Scan for the cell matching the given text and deliver its (X, Y) coordinate at center. 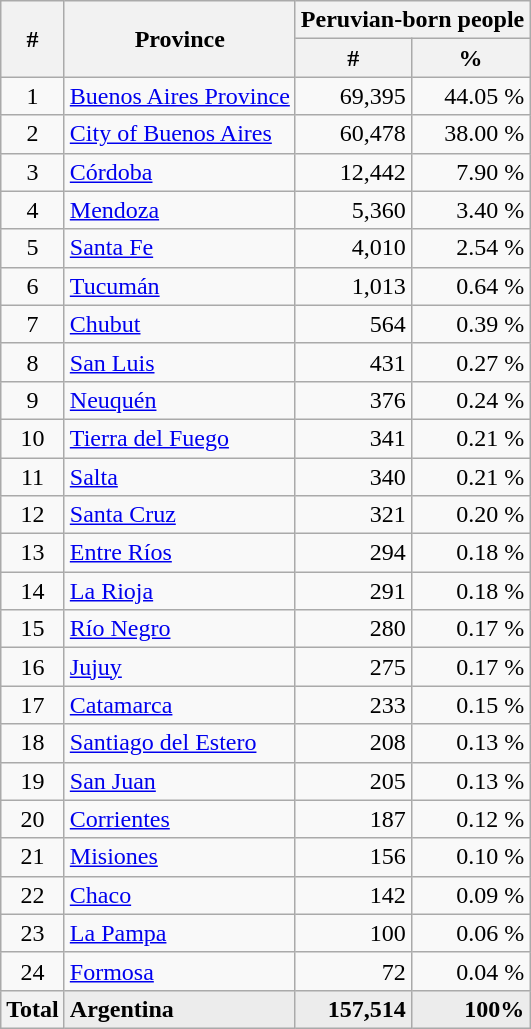
44.05 % (470, 96)
275 (353, 667)
Total (33, 1009)
0.10 % (470, 857)
1,013 (353, 286)
294 (353, 553)
% (470, 58)
72 (353, 971)
22 (33, 895)
Santa Fe (180, 248)
2.54 % (470, 248)
Chubut (180, 324)
20 (33, 819)
10 (33, 438)
38.00 % (470, 134)
15 (33, 629)
Tierra del Fuego (180, 438)
100% (470, 1009)
3.40 % (470, 210)
23 (33, 933)
291 (353, 591)
208 (353, 743)
21 (33, 857)
19 (33, 781)
0.09 % (470, 895)
205 (353, 781)
Santa Cruz (180, 515)
Province (180, 39)
4 (33, 210)
60,478 (353, 134)
San Juan (180, 781)
233 (353, 705)
La Pampa (180, 933)
17 (33, 705)
24 (33, 971)
Neuquén (180, 400)
0.39 % (470, 324)
Buenos Aires Province (180, 96)
14 (33, 591)
Río Negro (180, 629)
Mendoza (180, 210)
3 (33, 172)
0.64 % (470, 286)
280 (353, 629)
Misiones (180, 857)
Argentina (180, 1009)
Catamarca (180, 705)
0.24 % (470, 400)
156 (353, 857)
0.06 % (470, 933)
16 (33, 667)
Tucumán (180, 286)
100 (353, 933)
6 (33, 286)
12,442 (353, 172)
Córdoba (180, 172)
5,360 (353, 210)
13 (33, 553)
142 (353, 895)
Corrientes (180, 819)
Santiago del Estero (180, 743)
7 (33, 324)
0.04 % (470, 971)
Entre Ríos (180, 553)
157,514 (353, 1009)
1 (33, 96)
Salta (180, 477)
7.90 % (470, 172)
341 (353, 438)
376 (353, 400)
431 (353, 362)
69,395 (353, 96)
11 (33, 477)
8 (33, 362)
La Rioja (180, 591)
340 (353, 477)
564 (353, 324)
0.12 % (470, 819)
City of Buenos Aires (180, 134)
5 (33, 248)
0.20 % (470, 515)
12 (33, 515)
Peruvian-born people (412, 20)
4,010 (353, 248)
2 (33, 134)
Chaco (180, 895)
0.15 % (470, 705)
San Luis (180, 362)
187 (353, 819)
Jujuy (180, 667)
321 (353, 515)
0.27 % (470, 362)
9 (33, 400)
Formosa (180, 971)
18 (33, 743)
